Determine the [X, Y] coordinate at the center of the cell enclosing the given text.  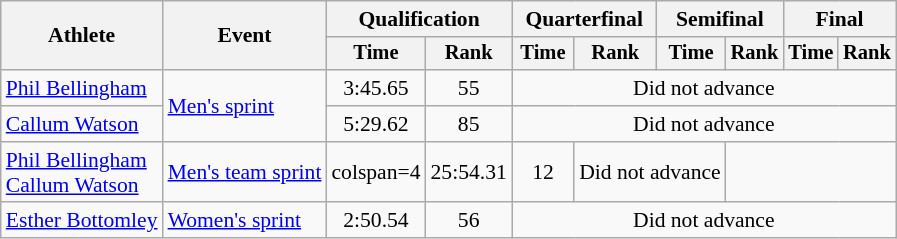
5:29.62 [376, 124]
Women's sprint [245, 221]
55 [469, 88]
Phil BellinghamCallum Watson [82, 172]
Men's sprint [245, 106]
12 [543, 172]
56 [469, 221]
25:54.31 [469, 172]
Athlete [82, 36]
Callum Watson [82, 124]
2:50.54 [376, 221]
Final [839, 19]
Quarterfinal [584, 19]
Esther Bottomley [82, 221]
85 [469, 124]
Semifinal [720, 19]
3:45.65 [376, 88]
colspan=4 [376, 172]
Event [245, 36]
Men's team sprint [245, 172]
Qualification [418, 19]
Phil Bellingham [82, 88]
